Return the (x, y) coordinate for the center point of the cell that contains the specified text.  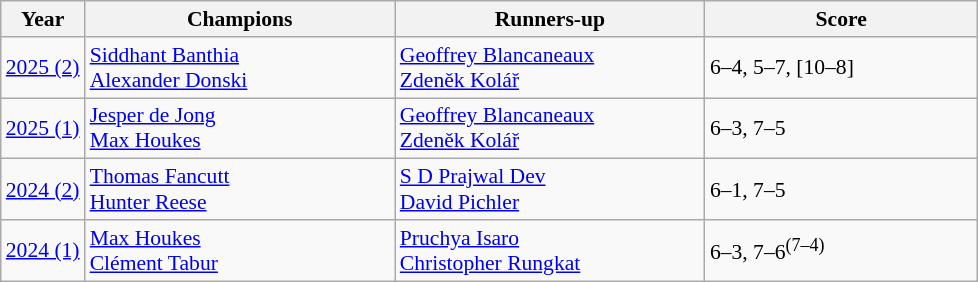
6–3, 7–5 (842, 128)
Siddhant Banthia Alexander Donski (240, 68)
Thomas Fancutt Hunter Reese (240, 190)
Pruchya Isaro Christopher Rungkat (550, 250)
Jesper de Jong Max Houkes (240, 128)
Champions (240, 19)
S D Prajwal Dev David Pichler (550, 190)
2024 (1) (43, 250)
6–1, 7–5 (842, 190)
2025 (2) (43, 68)
Score (842, 19)
Max Houkes Clément Tabur (240, 250)
2025 (1) (43, 128)
2024 (2) (43, 190)
6–3, 7–6(7–4) (842, 250)
6–4, 5–7, [10–8] (842, 68)
Runners-up (550, 19)
Year (43, 19)
